Search for the cell housing the specified text and yield its (x, y) center coordinate. 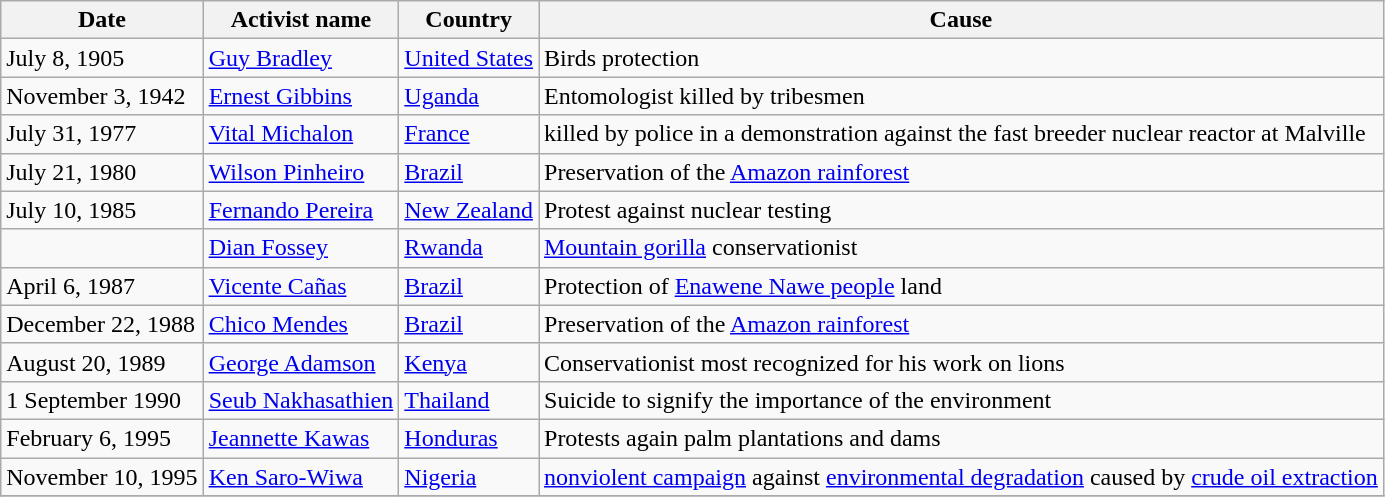
George Adamson (301, 362)
August 20, 1989 (102, 362)
Vicente Cañas (301, 286)
Entomologist killed by tribesmen (960, 96)
Wilson Pinheiro (301, 172)
Cause (960, 20)
Date (102, 20)
Dian Fossey (301, 248)
Ernest Gibbins (301, 96)
1 September 1990 (102, 400)
Protection of Enawene Nawe people land (960, 286)
July 10, 1985 (102, 210)
Chico Mendes (301, 324)
July 21, 1980 (102, 172)
New Zealand (469, 210)
Honduras (469, 438)
July 8, 1905 (102, 58)
Vital Michalon (301, 134)
Conservationist most recognized for his work on lions (960, 362)
Guy Bradley (301, 58)
nonviolent campaign against environmental degradation caused by crude oil extraction (960, 477)
Seub Nakhasathien (301, 400)
November 3, 1942 (102, 96)
July 31, 1977 (102, 134)
Country (469, 20)
April 6, 1987 (102, 286)
Activist name (301, 20)
Nigeria (469, 477)
Suicide to signify the importance of the environment (960, 400)
February 6, 1995 (102, 438)
Fernando Pereira (301, 210)
Thailand (469, 400)
Rwanda (469, 248)
Kenya (469, 362)
killed by police in a demonstration against the fast breeder nuclear reactor at Malville (960, 134)
France (469, 134)
December 22, 1988 (102, 324)
Ken Saro-Wiwa (301, 477)
Protest against nuclear testing (960, 210)
Protests again palm plantations and dams (960, 438)
Birds protection (960, 58)
Mountain gorilla conservationist (960, 248)
Uganda (469, 96)
United States (469, 58)
November 10, 1995 (102, 477)
Jeannette Kawas (301, 438)
